Return (x, y) of the center of cell containing provided text 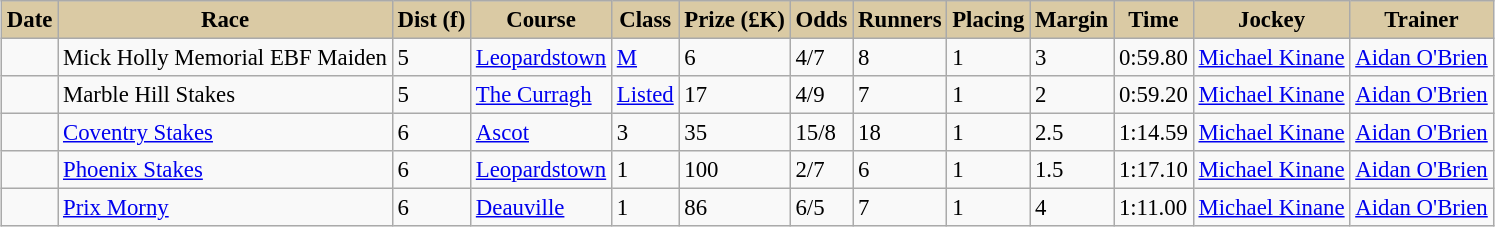
Date (30, 20)
0:59.20 (1154, 95)
Placing (988, 20)
Deauville (542, 208)
Margin (1072, 20)
35 (734, 133)
17 (734, 95)
Dist (f) (431, 20)
18 (900, 133)
86 (734, 208)
2 (1072, 95)
15/8 (822, 133)
Race (226, 20)
2.5 (1072, 133)
Coventry Stakes (226, 133)
Course (542, 20)
Listed (645, 95)
Marble Hill Stakes (226, 95)
1.5 (1072, 170)
6/5 (822, 208)
1:14.59 (1154, 133)
The Curragh (542, 95)
4/7 (822, 58)
Phoenix Stakes (226, 170)
Ascot (542, 133)
Mick Holly Memorial EBF Maiden (226, 58)
1:11.00 (1154, 208)
Class (645, 20)
Odds (822, 20)
Prize (£K) (734, 20)
8 (900, 58)
4/9 (822, 95)
4 (1072, 208)
Time (1154, 20)
1:17.10 (1154, 170)
100 (734, 170)
0:59.80 (1154, 58)
Jockey (1272, 20)
2/7 (822, 170)
Runners (900, 20)
Prix Morny (226, 208)
Trainer (1422, 20)
M (645, 58)
